Output the [X, Y] coordinate of the center of the cell containing the given text.  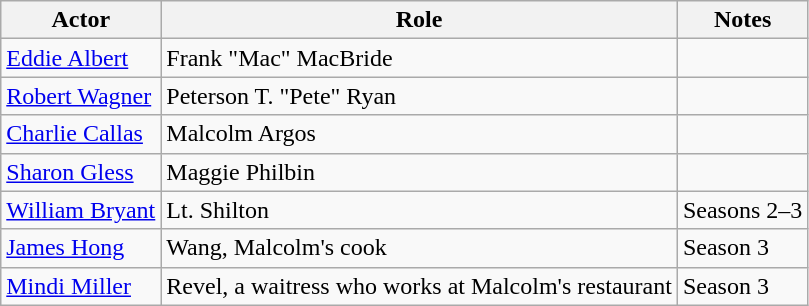
Frank "Mac" MacBride [420, 58]
Eddie Albert [81, 58]
Seasons 2–3 [742, 210]
Role [420, 20]
Revel, a waitress who works at Malcolm's restaurant [420, 286]
James Hong [81, 248]
Maggie Philbin [420, 172]
Actor [81, 20]
Robert Wagner [81, 96]
Lt. Shilton [420, 210]
William Bryant [81, 210]
Peterson T. "Pete" Ryan [420, 96]
Charlie Callas [81, 134]
Wang, Malcolm's cook [420, 248]
Malcolm Argos [420, 134]
Mindi Miller [81, 286]
Sharon Gless [81, 172]
Notes [742, 20]
